Detect which cell encompasses the target text, then output its (X, Y) center coordinate. 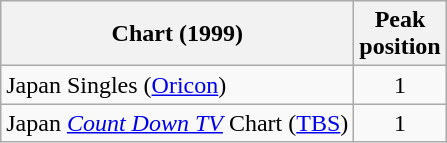
Japan Singles (Oricon) (178, 85)
Japan Count Down TV Chart (TBS) (178, 123)
Chart (1999) (178, 34)
Peakposition (400, 34)
